Capture the cell that displays the provided text and extract its (X, Y) central coordinate. 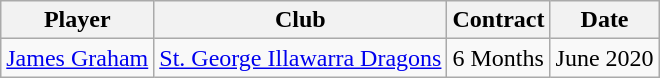
Player (78, 20)
St. George Illawarra Dragons (300, 58)
6 Months (498, 58)
June 2020 (604, 58)
James Graham (78, 58)
Date (604, 20)
Club (300, 20)
Contract (498, 20)
